From the cell containing the given text, extract its center point as (X, Y) coordinate. 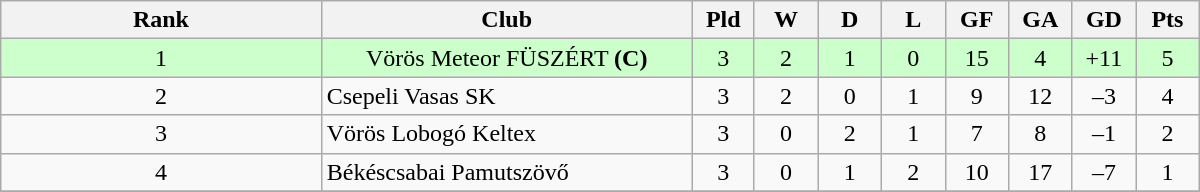
+11 (1104, 58)
Vörös Meteor FÜSZÉRT (C) (506, 58)
GD (1104, 20)
L (913, 20)
9 (977, 96)
Vörös Lobogó Keltex (506, 134)
17 (1041, 172)
GA (1041, 20)
10 (977, 172)
5 (1168, 58)
Club (506, 20)
Rank (161, 20)
12 (1041, 96)
Pts (1168, 20)
W (786, 20)
8 (1041, 134)
–3 (1104, 96)
Békéscsabai Pamutszövő (506, 172)
Pld (723, 20)
7 (977, 134)
GF (977, 20)
15 (977, 58)
Csepeli Vasas SK (506, 96)
–1 (1104, 134)
D (850, 20)
–7 (1104, 172)
